For the text-containing cell, return its midpoint in (X, Y) coordinate format. 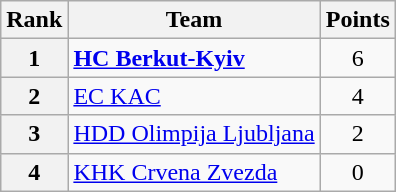
HDD Olimpija Ljubljana (194, 134)
1 (34, 58)
EC KAC (194, 96)
3 (34, 134)
6 (358, 58)
0 (358, 172)
Team (194, 20)
Points (358, 20)
KHK Crvena Zvezda (194, 172)
Rank (34, 20)
HC Berkut-Kyiv (194, 58)
